From the cell containing the given text, extract its center point as (X, Y) coordinate. 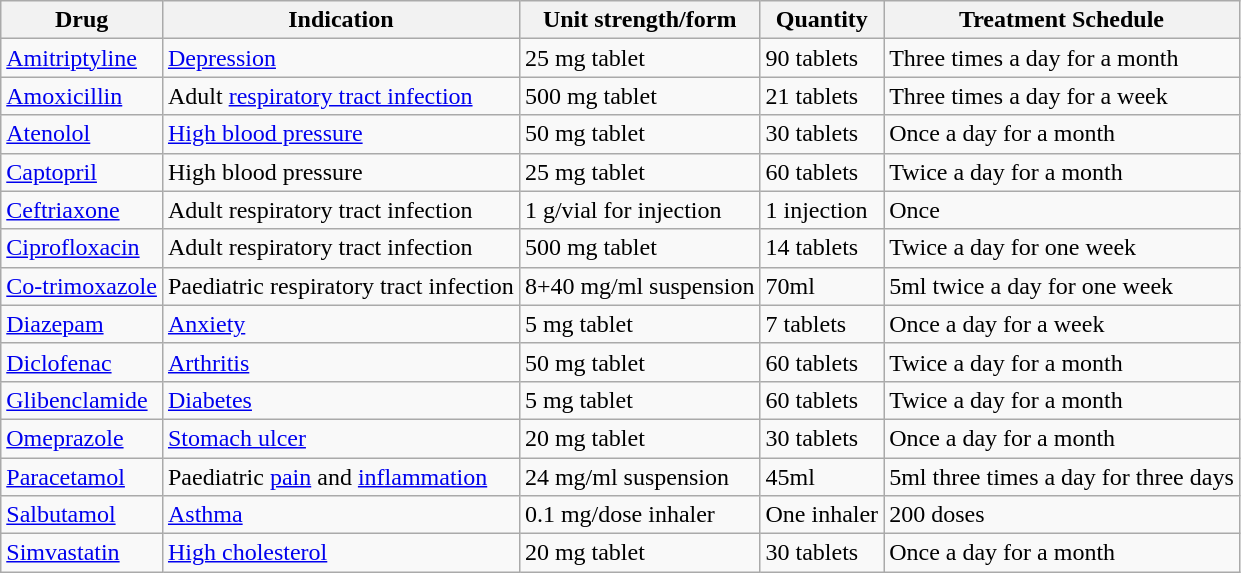
21 tablets (822, 96)
5ml three times a day for three days (1062, 477)
Co-trimoxazole (82, 286)
90 tablets (822, 58)
Paediatric respiratory tract infection (340, 286)
Ciprofloxacin (82, 248)
24 mg/ml suspension (640, 477)
Drug (82, 20)
Quantity (822, 20)
Asthma (340, 515)
Treatment Schedule (1062, 20)
7 tablets (822, 324)
Diabetes (340, 400)
Amitriptyline (82, 58)
Twice a day for one week (1062, 248)
Once (1062, 210)
Stomach ulcer (340, 438)
Simvastatin (82, 553)
Diclofenac (82, 362)
200 doses (1062, 515)
Amoxicillin (82, 96)
70ml (822, 286)
Once a day for a week (1062, 324)
Three times a day for a week (1062, 96)
1 g/vial for injection (640, 210)
Ceftriaxone (82, 210)
14 tablets (822, 248)
High cholesterol (340, 553)
Paediatric pain and inflammation (340, 477)
Paracetamol (82, 477)
Glibenclamide (82, 400)
0.1 mg/dose inhaler (640, 515)
45ml (822, 477)
Captopril (82, 172)
Diazepam (82, 324)
One inhaler (822, 515)
Unit strength/form (640, 20)
Arthritis (340, 362)
Anxiety (340, 324)
8+40 mg/ml suspension (640, 286)
Omeprazole (82, 438)
Atenolol (82, 134)
5ml twice a day for one week (1062, 286)
Salbutamol (82, 515)
Depression (340, 58)
Indication (340, 20)
1 injection (822, 210)
Three times a day for a month (1062, 58)
